Detect which cell encompasses the target text, then output its [X, Y] center coordinate. 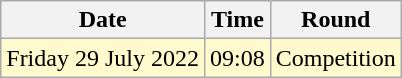
Round [336, 20]
09:08 [237, 58]
Friday 29 July 2022 [103, 58]
Date [103, 20]
Time [237, 20]
Competition [336, 58]
